Output the [X, Y] coordinate of the center of the cell containing the given text.  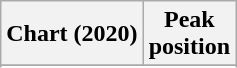
Peakposition [189, 34]
Chart (2020) [72, 34]
